Determine the [X, Y] coordinate at the center of the cell enclosing the given text.  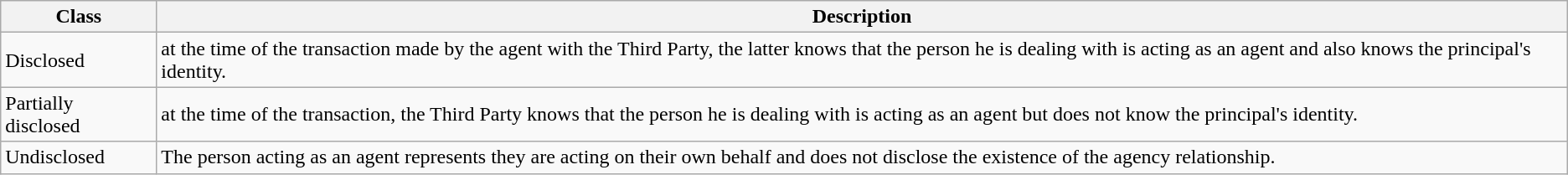
Partially disclosed [79, 114]
Description [862, 17]
Undisclosed [79, 157]
The person acting as an agent represents they are acting on their own behalf and does not disclose the existence of the agency relationship. [862, 157]
Class [79, 17]
Disclosed [79, 60]
